For the text-containing cell, return its midpoint in [x, y] coordinate format. 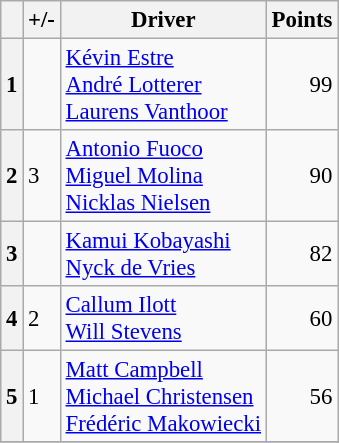
Matt Campbell Michael Christensen Frédéric Makowiecki [163, 397]
Driver [163, 20]
Callum Ilott Will Stevens [163, 318]
Kévin Estre André Lotterer Laurens Vanthoor [163, 85]
56 [302, 397]
82 [302, 254]
Antonio Fuoco Miguel Molina Nicklas Nielsen [163, 176]
+/- [42, 20]
90 [302, 176]
5 [12, 397]
60 [302, 318]
4 [12, 318]
Points [302, 20]
Kamui Kobayashi Nyck de Vries [163, 254]
99 [302, 85]
